Output the [x, y] coordinate of the center of the cell containing the given text.  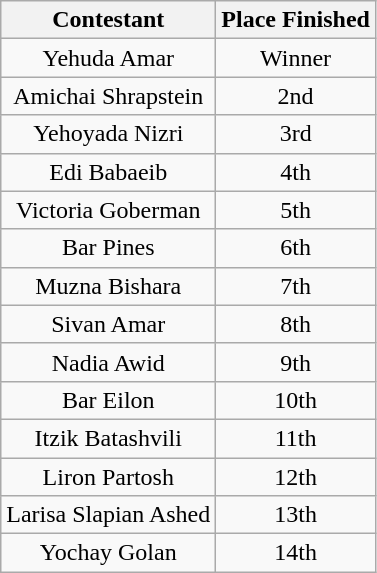
Liron Partosh [108, 477]
Larisa Slapian Ashed [108, 515]
2nd [296, 96]
Muzna Bishara [108, 286]
Place Finished [296, 20]
Yehuda Amar [108, 58]
Amichai Shrapstein [108, 96]
14th [296, 553]
Winner [296, 58]
Yochay Golan [108, 553]
Contestant [108, 20]
6th [296, 248]
5th [296, 210]
Bar Eilon [108, 400]
4th [296, 172]
12th [296, 477]
Victoria Goberman [108, 210]
Sivan Amar [108, 324]
Itzik Batashvili [108, 438]
Yehoyada Nizri [108, 134]
Bar Pines [108, 248]
Nadia Awid [108, 362]
13th [296, 515]
10th [296, 400]
8th [296, 324]
9th [296, 362]
11th [296, 438]
Edi Babaeib [108, 172]
7th [296, 286]
3rd [296, 134]
